For the text-containing cell, return its midpoint in [x, y] coordinate format. 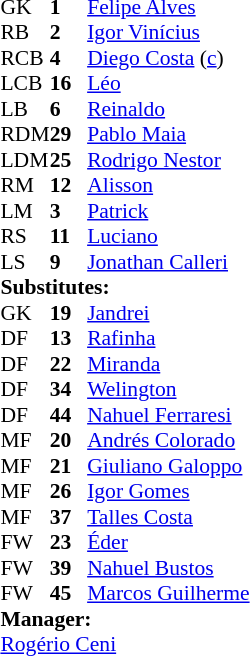
Rafinha [168, 339]
Nahuel Ferraresi [168, 415]
Jonathan Calleri [168, 262]
LB [24, 109]
RCB [24, 58]
Giuliano Galoppo [168, 466]
23 [69, 543]
21 [69, 466]
LCB [24, 83]
LDM [24, 160]
6 [69, 109]
34 [69, 389]
RB [24, 33]
Talles Costa [168, 517]
39 [69, 568]
Marcos Guilherme [168, 593]
RM [24, 185]
16 [69, 83]
12 [69, 185]
Miranda [168, 364]
RS [24, 237]
RDM [24, 135]
Substitutes: [124, 287]
Éder [168, 543]
Reinaldo [168, 109]
Welington [168, 389]
Igor Vinícius [168, 33]
Pablo Maia [168, 135]
4 [69, 58]
26 [69, 491]
29 [69, 135]
GK [24, 313]
37 [69, 517]
25 [69, 160]
Rodrigo Nestor [168, 160]
Luciano [168, 237]
19 [69, 313]
11 [69, 237]
Jandrei [168, 313]
3 [69, 211]
13 [69, 339]
Nahuel Bustos [168, 568]
LS [24, 262]
LM [24, 211]
2 [69, 33]
Diego Costa (c) [168, 58]
Manager: [124, 619]
45 [69, 593]
Igor Gomes [168, 491]
Alisson [168, 185]
9 [69, 262]
44 [69, 415]
Léo [168, 83]
Patrick [168, 211]
22 [69, 364]
Andrés Colorado [168, 441]
20 [69, 441]
